Find where the given text appears and provide that cell's center as (x, y) coordinate. 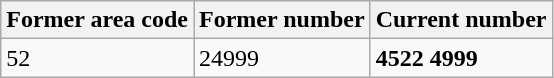
52 (98, 58)
24999 (282, 58)
Former area code (98, 20)
Current number (461, 20)
4522 4999 (461, 58)
Former number (282, 20)
